Search for the cell housing the specified text and yield its [X, Y] center coordinate. 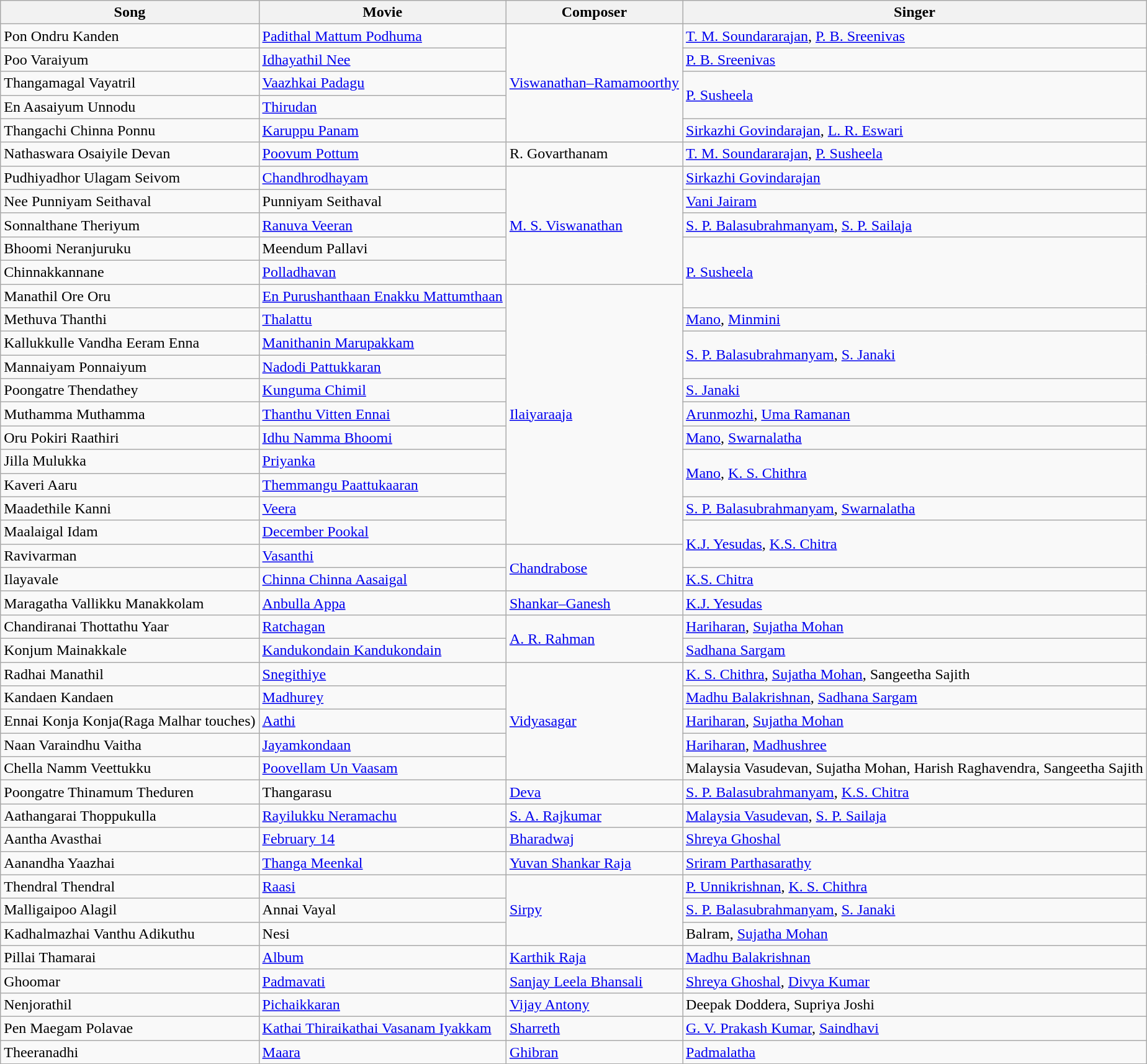
Sirpy [594, 910]
Aathangarai Thoppukulla [130, 816]
Thanga Meenkal [382, 863]
Sriram Parthasarathy [915, 863]
Aathi [382, 721]
Chandhrodhayam [382, 178]
Deva [594, 792]
Pudhiyadhor Ulagam Seivom [130, 178]
Meendum Pallavi [382, 248]
Sharreth [594, 1028]
Vaazhkai Padagu [382, 83]
February 14 [382, 839]
Karthik Raja [594, 957]
Jayamkondaan [382, 745]
Manathil Ore Oru [130, 296]
Madhu Balakrishnan [915, 957]
Raasi [382, 886]
Shreya Ghoshal [915, 839]
Thendral Thendral [130, 886]
Kunguma Chimil [382, 390]
Maadethile Kanni [130, 508]
Maara [382, 1052]
Vidyasagar [594, 721]
Padithal Mattum Podhuma [382, 36]
S. P. Balasubrahmanyam, Swarnalatha [915, 508]
Vasanthi [382, 556]
Chandiranai Thottathu Yaar [130, 626]
S. P. Balasubrahmanyam, S. P. Sailaja [915, 225]
Kallukkulle Vandha Eeram Enna [130, 343]
Vani Jairam [915, 201]
Malligaipoo Alagil [130, 910]
Bhoomi Neranjuruku [130, 248]
Balram, Sujatha Mohan [915, 934]
S. A. Rajkumar [594, 816]
Madhu Balakrishnan, Sadhana Sargam [915, 698]
Nesi [382, 934]
T. M. Soundararajan, P. B. Sreenivas [915, 36]
Ratchagan [382, 626]
Ghoomar [130, 981]
Thangamagal Vayatril [130, 83]
G. V. Prakash Kumar, Saindhavi [915, 1028]
Poongatre Thinamum Theduren [130, 792]
Ilaiyaraaja [594, 415]
M. S. Viswanathan [594, 225]
P. Unnikrishnan, K. S. Chithra [915, 886]
Konjum Mainakkale [130, 650]
Naan Varaindhu Vaitha [130, 745]
Ennai Konja Konja(Raga Malhar touches) [130, 721]
Sirkazhi Govindarajan, L. R. Eswari [915, 130]
Nadodi Pattukkaran [382, 367]
Chinna Chinna Aasaigal [382, 579]
K. S. Chithra, Sujatha Mohan, Sangeetha Sajith [915, 674]
Kandaen Kandaen [130, 698]
Sadhana Sargam [915, 650]
Nee Punniyam Seithaval [130, 201]
Chinnakkannane [130, 272]
Aanandha Yaazhai [130, 863]
P. B. Sreenivas [915, 60]
Annai Vayal [382, 910]
Chella Namm Veettukku [130, 769]
S. Janaki [915, 390]
Aantha Avasthai [130, 839]
Pichaikkaran [382, 1004]
Deepak Doddera, Supriya Joshi [915, 1004]
A. R. Rahman [594, 638]
Karuppu Panam [382, 130]
Maragatha Vallikku Manakkolam [130, 603]
Pillai Thamarai [130, 957]
Poongatre Thendathey [130, 390]
Mannaiyam Ponnaiyum [130, 367]
Theeranadhi [130, 1052]
Thangarasu [382, 792]
Malaysia Vasudevan, Sujatha Mohan, Harish Raghavendra, Sangeetha Sajith [915, 769]
Ravivarman [130, 556]
Thangachi Chinna Ponnu [130, 130]
S. P. Balasubrahmanyam, K.S. Chitra [915, 792]
Song [130, 12]
Malaysia Vasudevan, S. P. Sailaja [915, 816]
Priyanka [382, 461]
Viswanathan–Ramamoorthy [594, 83]
Manithanin Marupakkam [382, 343]
En Aasaiyum Unnodu [130, 107]
Pon Ondru Kanden [130, 36]
Composer [594, 12]
Muthamma Muthamma [130, 414]
Padmalatha [915, 1052]
Madhurey [382, 698]
Shreya Ghoshal, Divya Kumar [915, 981]
Thanthu Vitten Ennai [382, 414]
Maalaigal Idam [130, 532]
Polladhavan [382, 272]
Thirudan [382, 107]
Punniyam Seithaval [382, 201]
Hariharan, Madhushree [915, 745]
Rayilukku Neramachu [382, 816]
Jilla Mulukka [130, 461]
Poo Varaiyum [130, 60]
Kandukondain Kandukondain [382, 650]
Singer [915, 12]
December Pookal [382, 532]
Thalattu [382, 320]
Yuvan Shankar Raja [594, 863]
Kaveri Aaru [130, 485]
Radhai Manathil [130, 674]
Snegithiye [382, 674]
Sirkazhi Govindarajan [915, 178]
Ghibran [594, 1052]
Album [382, 957]
Oru Pokiri Raathiri [130, 438]
Sanjay Leela Bhansali [594, 981]
En Purushanthaan Enakku Mattumthaan [382, 296]
Methuva Thanthi [130, 320]
Pen Maegam Polavae [130, 1028]
Mano, Swarnalatha [915, 438]
Movie [382, 12]
Nenjorathil [130, 1004]
Kathai Thiraikathai Vasanam Iyakkam [382, 1028]
Mano, Minmini [915, 320]
Ranuva Veeran [382, 225]
K.J. Yesudas, K.S. Chitra [915, 544]
Veera [382, 508]
Poovellam Un Vaasam [382, 769]
Nathaswara Osaiyile Devan [130, 154]
Poovum Pottum [382, 154]
R. Govarthanam [594, 154]
Idhayathil Nee [382, 60]
T. M. Soundararajan, P. Susheela [915, 154]
Arunmozhi, Uma Ramanan [915, 414]
Shankar–Ganesh [594, 603]
Vijay Antony [594, 1004]
Anbulla Appa [382, 603]
Sonnalthane Theriyum [130, 225]
K.J. Yesudas [915, 603]
Padmavati [382, 981]
Idhu Namma Bhoomi [382, 438]
Ilayavale [130, 579]
Kadhalmazhai Vanthu Adikuthu [130, 934]
Mano, K. S. Chithra [915, 473]
K.S. Chitra [915, 579]
Bharadwaj [594, 839]
Themmangu Paattukaaran [382, 485]
Chandrabose [594, 567]
